Scan for the cell matching the given text and deliver its [x, y] coordinate at center. 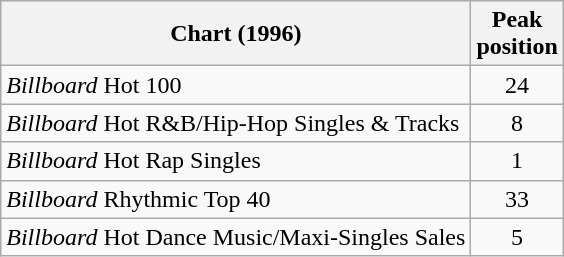
8 [517, 123]
Billboard Hot 100 [236, 85]
Peakposition [517, 34]
1 [517, 161]
Billboard Hot Dance Music/Maxi-Singles Sales [236, 237]
Billboard Rhythmic Top 40 [236, 199]
33 [517, 199]
24 [517, 85]
Billboard Hot R&B/Hip-Hop Singles & Tracks [236, 123]
Chart (1996) [236, 34]
5 [517, 237]
Billboard Hot Rap Singles [236, 161]
